From the cell containing the given text, extract its center point as [X, Y] coordinate. 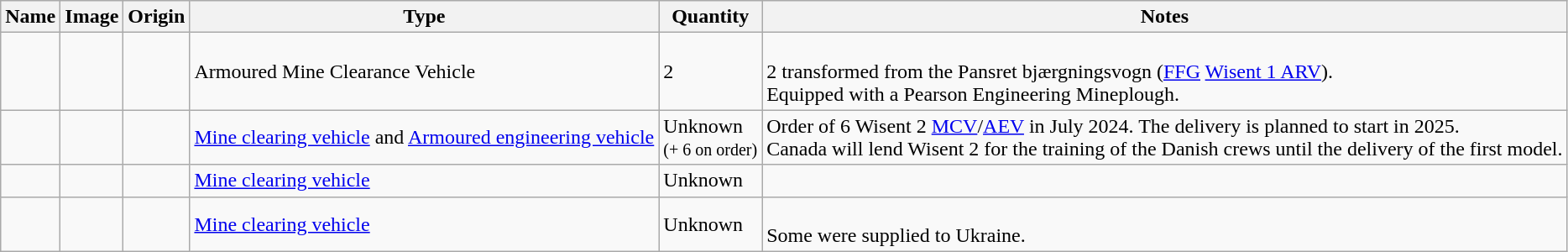
Origin [156, 17]
Some were supplied to Ukraine. [1165, 223]
Quantity [710, 17]
Unknown(+ 6 on order) [710, 138]
2 [710, 71]
Image [92, 17]
Armoured Mine Clearance Vehicle [425, 71]
Name [30, 17]
Mine clearing vehicle and Armoured engineering vehicle [425, 138]
Type [425, 17]
2 transformed from the Pansret bjærgningsvogn (FFG Wisent 1 ARV).Equipped with a Pearson Engineering Mineplough. [1165, 71]
Notes [1165, 17]
